Find where the given text appears and provide that cell's center as [x, y] coordinate. 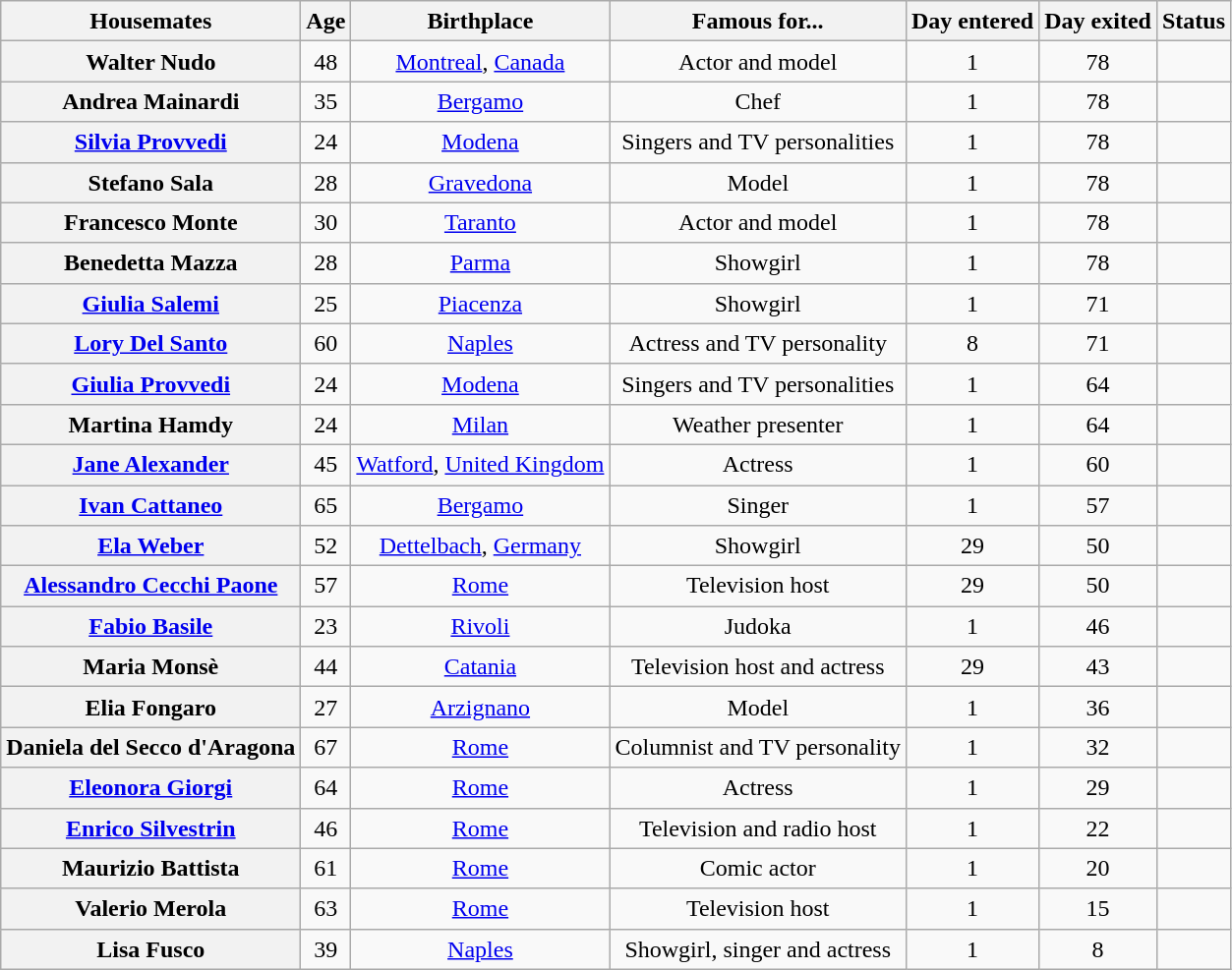
30 [326, 222]
67 [326, 747]
Watford, United Kingdom [480, 464]
Eleonora Giorgi [151, 788]
Elia Fongaro [151, 708]
15 [1098, 908]
Piacenza [480, 303]
45 [326, 464]
35 [326, 102]
Daniela del Secco d'Aragona [151, 747]
Status [1194, 22]
Housemates [151, 22]
Television and radio host [758, 827]
Actress and TV personality [758, 344]
22 [1098, 827]
Famous for... [758, 22]
Birthplace [480, 22]
Taranto [480, 222]
Walter Nudo [151, 61]
Lisa Fusco [151, 949]
Valerio Merola [151, 908]
23 [326, 627]
Giulia Salemi [151, 303]
Fabio Basile [151, 627]
Francesco Monte [151, 222]
Milan [480, 425]
44 [326, 666]
27 [326, 708]
Maurizio Battista [151, 869]
Silvia Provvedi [151, 142]
Arzignano [480, 708]
39 [326, 949]
Alessandro Cecchi Paone [151, 586]
25 [326, 303]
Montreal, Canada [480, 61]
Day entered [971, 22]
Enrico Silvestrin [151, 827]
52 [326, 546]
Columnist and TV personality [758, 747]
20 [1098, 869]
Catania [480, 666]
Giulia Provvedi [151, 383]
36 [1098, 708]
43 [1098, 666]
63 [326, 908]
Comic actor [758, 869]
Judoka [758, 627]
Benedetta Mazza [151, 263]
Parma [480, 263]
Andrea Mainardi [151, 102]
Chef [758, 102]
61 [326, 869]
32 [1098, 747]
Singer [758, 505]
Gravedona [480, 183]
Stefano Sala [151, 183]
Lory Del Santo [151, 344]
48 [326, 61]
Ela Weber [151, 546]
65 [326, 505]
Rivoli [480, 627]
Television host and actress [758, 666]
Dettelbach, Germany [480, 546]
Jane Alexander [151, 464]
Weather presenter [758, 425]
Age [326, 22]
Showgirl, singer and actress [758, 949]
Maria Monsè [151, 666]
Martina Hamdy [151, 425]
Day exited [1098, 22]
Ivan Cattaneo [151, 505]
